Output the (X, Y) coordinate of the center of the cell containing the given text.  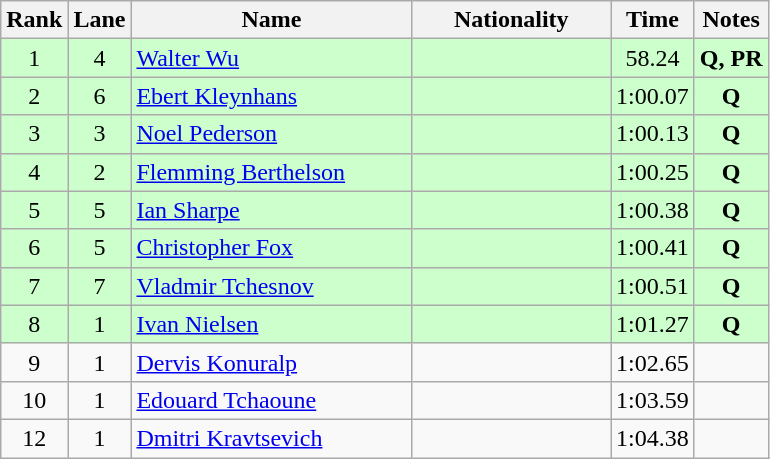
10 (34, 400)
Flemming Berthelson (272, 172)
Christopher Fox (272, 248)
1:02.65 (653, 362)
1:03.59 (653, 400)
Noel Pederson (272, 134)
Q, PR (731, 58)
1:00.51 (653, 286)
Lane (100, 20)
58.24 (653, 58)
8 (34, 324)
Dmitri Kravtsevich (272, 438)
Dervis Konuralp (272, 362)
Ian Sharpe (272, 210)
Time (653, 20)
1:00.13 (653, 134)
Edouard Tchaoune (272, 400)
1:00.41 (653, 248)
Nationality (512, 20)
Walter Wu (272, 58)
Rank (34, 20)
Ebert Kleynhans (272, 96)
Vladmir Tchesnov (272, 286)
1:00.25 (653, 172)
Ivan Nielsen (272, 324)
12 (34, 438)
1:00.38 (653, 210)
1:04.38 (653, 438)
1:00.07 (653, 96)
Notes (731, 20)
9 (34, 362)
Name (272, 20)
1:01.27 (653, 324)
